Capture the cell that displays the provided text and extract its (x, y) central coordinate. 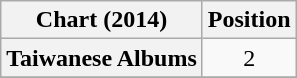
Chart (2014) (102, 20)
2 (249, 58)
Taiwanese Albums (102, 58)
Position (249, 20)
